Locate the cell with the specified text and output its (x, y) center coordinate. 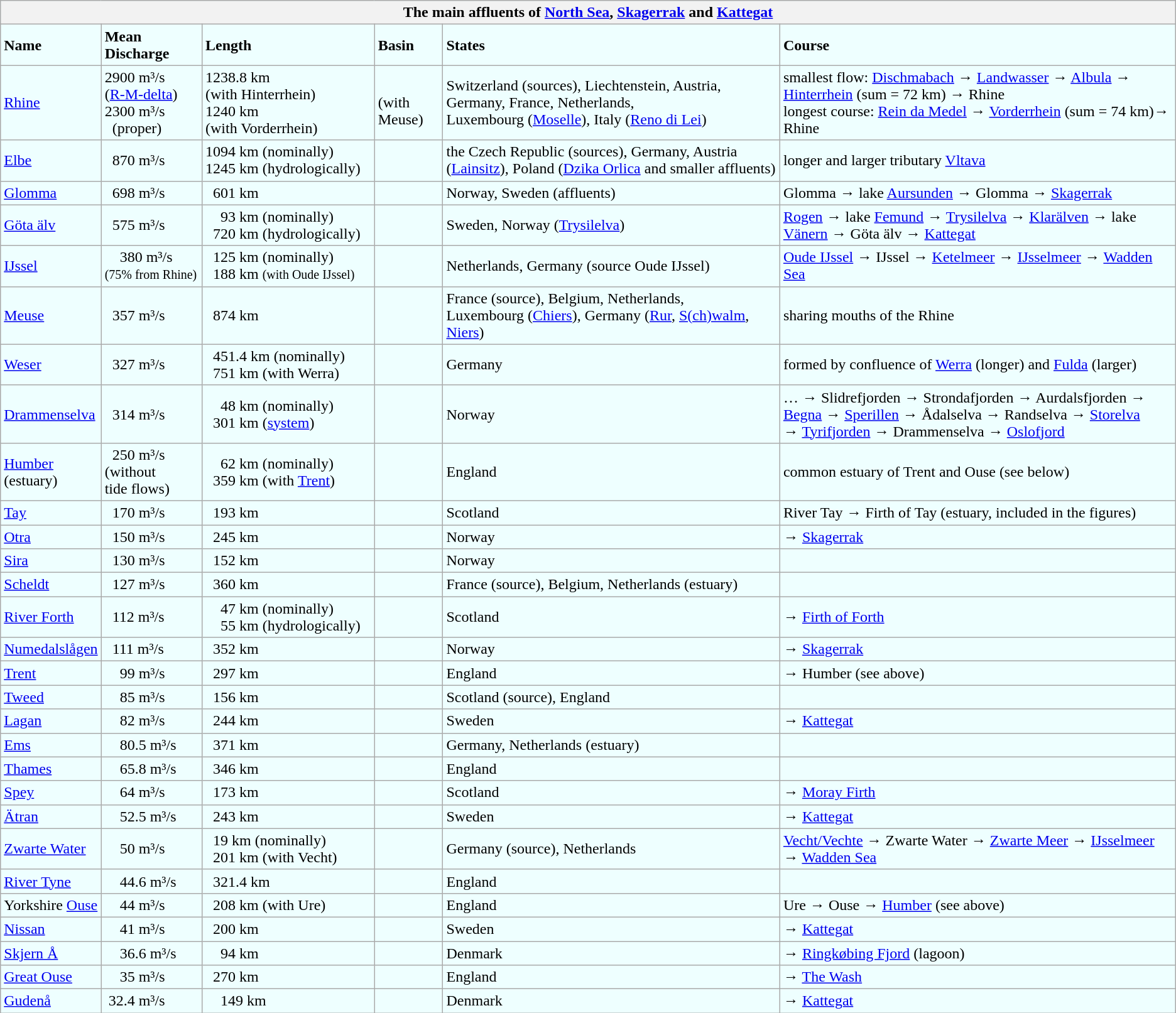
Tweed (51, 697)
314 m³/s (151, 414)
Göta älv (51, 225)
47 km (nominally) 55 km (hydrologically) (288, 617)
Ätran (51, 816)
698 m³/s (151, 193)
Great Ouse (51, 977)
Netherlands, Germany (source Oude IJssel) (611, 266)
formed by confluence of Werra (longer) and Fulda (larger) (977, 364)
Length (288, 45)
Germany (source), Netherlands (611, 849)
208 km (with Ure) (288, 905)
149 km (288, 1001)
244 km (288, 721)
Numedalslågen (51, 649)
→ Humber (see above) (977, 673)
19 km (nominally) 201 km (with Vecht) (288, 849)
243 km (288, 816)
Ems (51, 745)
870 m³/s (151, 161)
Gudenå (51, 1001)
Germany, Netherlands (estuary) (611, 745)
80.5 m³/s (151, 745)
150 m³/s (151, 537)
94 km (288, 953)
Oude IJssel → IJssel → Ketelmeer → IJsselmeer → Wadden Sea (977, 266)
85 m³/s (151, 697)
Skjern Å (51, 953)
Sira (51, 561)
Weser (51, 364)
371 km (288, 745)
65.8 m³/s (151, 769)
Spey (51, 793)
River Tyne (51, 881)
451.4 km (nominally) 751 km (with Werra) (288, 364)
Germany (611, 364)
Nissan (51, 929)
the Czech Republic (sources), Germany, Austria (Lainsitz), Poland (Dzika Orlica and smaller affluents) (611, 161)
IJssel (51, 266)
Scotland (source), England (611, 697)
Elbe (51, 161)
111 m³/s (151, 649)
Tay (51, 512)
France (source), Belgium, Netherlands,Luxembourg (Chiers), Germany (Rur, S(ch)walm, Niers) (611, 315)
1094 km (nominally) 1245 km (hydrologically) (288, 161)
125 km (nominally) 188 km (with Oude IJssel) (288, 266)
352 km (288, 649)
601 km (288, 193)
Yorkshire Ouse (51, 905)
Sweden, Norway (Trysilelva) (611, 225)
156 km (288, 697)
193 km (288, 512)
Glomma → lake Aursunden → Glomma → Skagerrak (977, 193)
52.5 m³/s (151, 816)
Course (977, 45)
41 m³/s (151, 929)
→ Ringkøbing Fjord (lagoon) (977, 953)
Vecht/Vechte → Zwarte Water → Zwarte Meer → IJsselmeer → Wadden Sea (977, 849)
Norway, Sweden (affluents) (611, 193)
Zwarte Water (51, 849)
245 km (288, 537)
250 m³/s (without tide flows) (151, 472)
93 km (nominally) 720 km (hydrologically) (288, 225)
270 km (288, 977)
Glomma (51, 193)
62 km (nominally) 359 km (with Trent) (288, 472)
575 m³/s (151, 225)
Otra (51, 537)
1238.8 km (with Hinterrhein)1240 km (with Vorderrhein) (288, 103)
Trent (51, 673)
sharing mouths of the Rhine (977, 315)
170 m³/s (151, 512)
Lagan (51, 721)
50 m³/s (151, 849)
360 km (288, 585)
321.4 km (288, 881)
44 m³/s (151, 905)
327 m³/s (151, 364)
380 m³/s (75% from Rhine) (151, 266)
Drammenselva (51, 414)
130 m³/s (151, 561)
France (source), Belgium, Netherlands (estuary) (611, 585)
→ Firth of Forth (977, 617)
→ Moray Firth (977, 793)
MeanDischarge (151, 45)
874 km (288, 315)
Rogen → lake Femund → Trysilelva → Klarälven → lake Vänern → Göta älv → Kattegat (977, 225)
82 m³/s (151, 721)
longer and larger tributary Vltava (977, 161)
36.6 m³/s (151, 953)
… → Slidrefjorden → Strondafjorden → Aurdalsfjorden → Begna → Sperillen → Ådalselva → Randselva → Storelva→ Tyrifjorden → Drammenselva → Oslofjord (977, 414)
Meuse (51, 315)
Ure → Ouse → Humber (see above) (977, 905)
297 km (288, 673)
346 km (288, 769)
Rhine (51, 103)
357 m³/s (151, 315)
44.6 m³/s (151, 881)
Name (51, 45)
River Forth (51, 617)
112 m³/s (151, 617)
64 m³/s (151, 793)
35 m³/s (151, 977)
152 km (288, 561)
Humber(estuary) (51, 472)
200 km (288, 929)
127 m³/s (151, 585)
Basin (408, 45)
99 m³/s (151, 673)
smallest flow: Dischmabach → Landwasser → Albula → Hinterrhein (sum = 72 km) → Rhinelongest course: Rein da Medel → Vorderrhein (sum = 74 km)→ Rhine (977, 103)
(with Meuse) (408, 103)
Switzerland (sources), Liechtenstein, Austria, Germany, France, Netherlands,Luxembourg (Moselle), Italy (Reno di Lei) (611, 103)
States (611, 45)
common estuary of Trent and Ouse (see below) (977, 472)
River Tay → Firth of Tay (estuary, included in the figures) (977, 512)
→ The Wash (977, 977)
173 km (288, 793)
48 km (nominally) 301 km (system) (288, 414)
Scheldt (51, 585)
The main affluents of North Sea, Skagerrak and Kattegat (588, 13)
32.4 m³/s (151, 1001)
2900 m³/s(R-M-delta)2300 m³/s (proper) (151, 103)
Thames (51, 769)
